Return the [x, y] coordinate for the center point of the cell that contains the specified text.  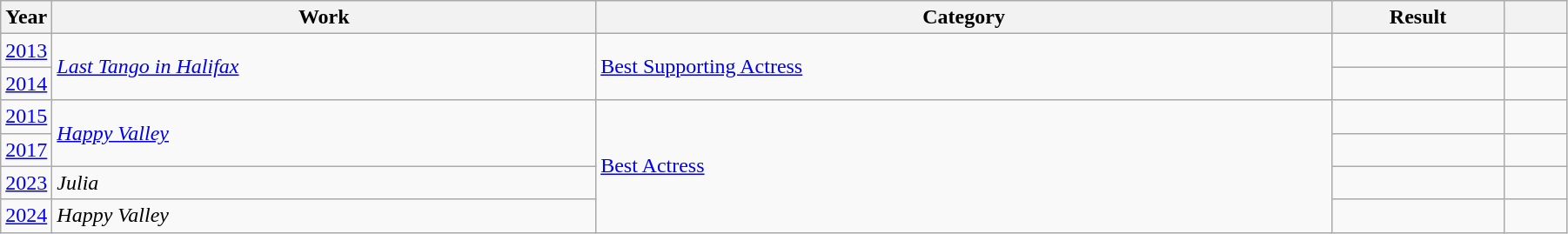
Best Actress [964, 166]
Category [964, 17]
Last Tango in Halifax [324, 67]
2014 [26, 84]
2024 [26, 216]
2023 [26, 183]
Year [26, 17]
Work [324, 17]
Best Supporting Actress [964, 67]
Julia [324, 183]
Result [1418, 17]
2013 [26, 50]
2015 [26, 117]
2017 [26, 150]
